Output the [X, Y] coordinate of the center of the cell containing the given text.  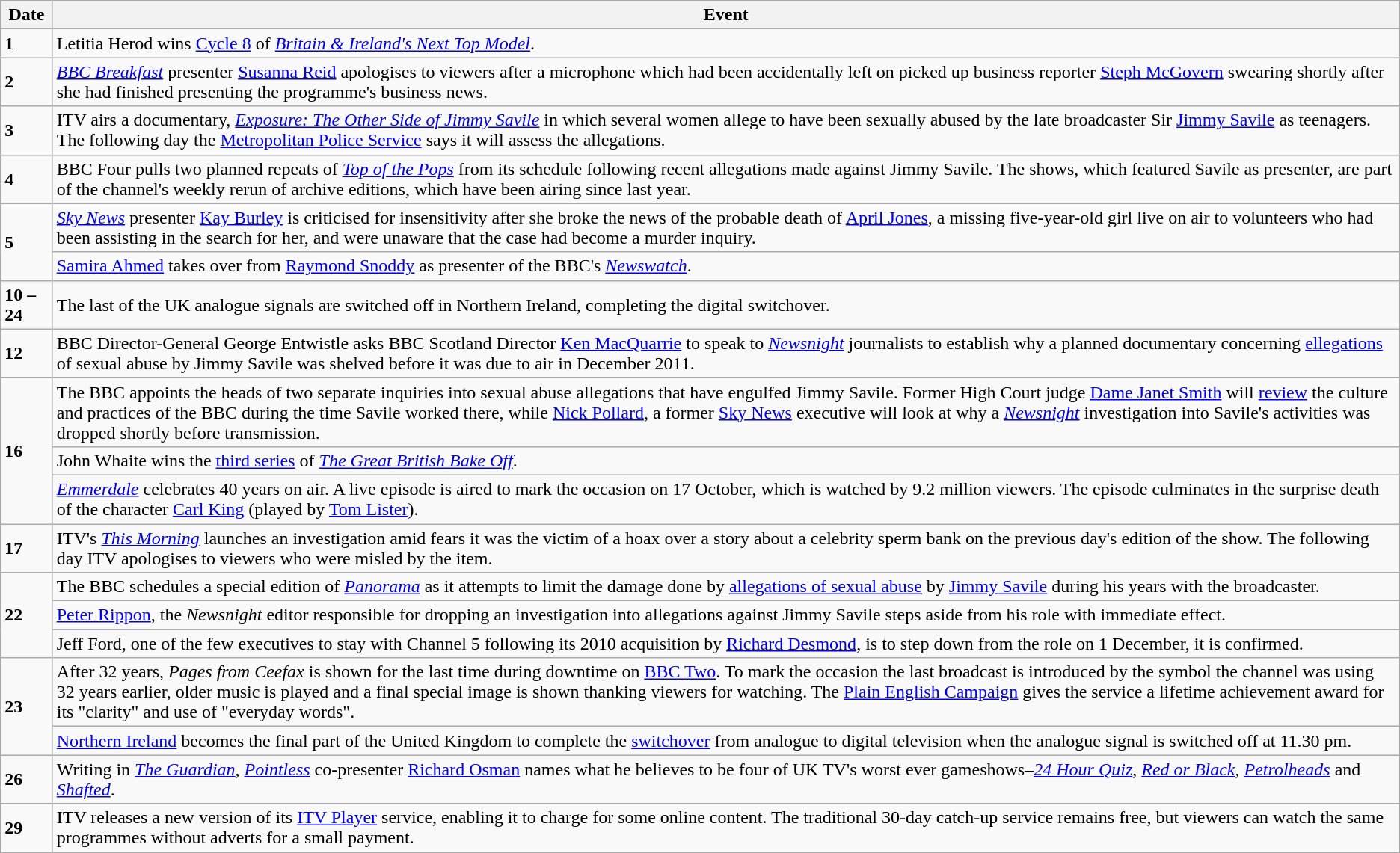
5 [27, 242]
22 [27, 615]
Event [725, 15]
3 [27, 130]
12 [27, 353]
The last of the UK analogue signals are switched off in Northern Ireland, completing the digital switchover. [725, 305]
16 [27, 450]
1 [27, 43]
10 – 24 [27, 305]
17 [27, 547]
23 [27, 706]
Samira Ahmed takes over from Raymond Snoddy as presenter of the BBC's Newswatch. [725, 266]
2 [27, 82]
Letitia Herod wins Cycle 8 of Britain & Ireland's Next Top Model. [725, 43]
Date [27, 15]
26 [27, 779]
John Whaite wins the third series of The Great British Bake Off. [725, 461]
4 [27, 179]
29 [27, 828]
